Locate the cell with the specified text and output its (X, Y) center coordinate. 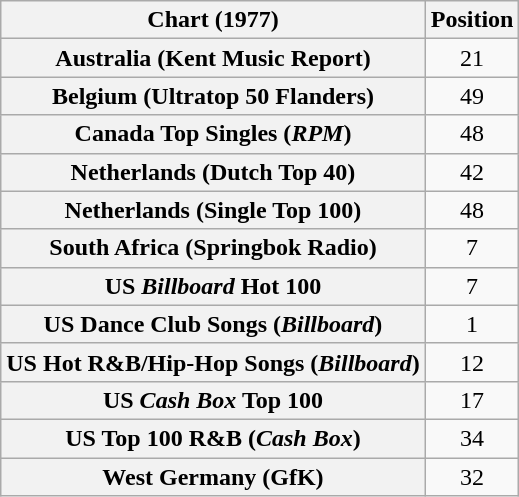
US Cash Box Top 100 (213, 400)
US Hot R&B/Hip-Hop Songs (Billboard) (213, 362)
Chart (1977) (213, 20)
Netherlands (Single Top 100) (213, 210)
1 (472, 324)
Position (472, 20)
17 (472, 400)
Belgium (Ultratop 50 Flanders) (213, 96)
32 (472, 477)
49 (472, 96)
Australia (Kent Music Report) (213, 58)
Netherlands (Dutch Top 40) (213, 172)
US Dance Club Songs (Billboard) (213, 324)
US Top 100 R&B (Cash Box) (213, 438)
12 (472, 362)
US Billboard Hot 100 (213, 286)
Canada Top Singles (RPM) (213, 134)
South Africa (Springbok Radio) (213, 248)
West Germany (GfK) (213, 477)
34 (472, 438)
21 (472, 58)
42 (472, 172)
